Output the (X, Y) coordinate of the center of the cell containing the given text.  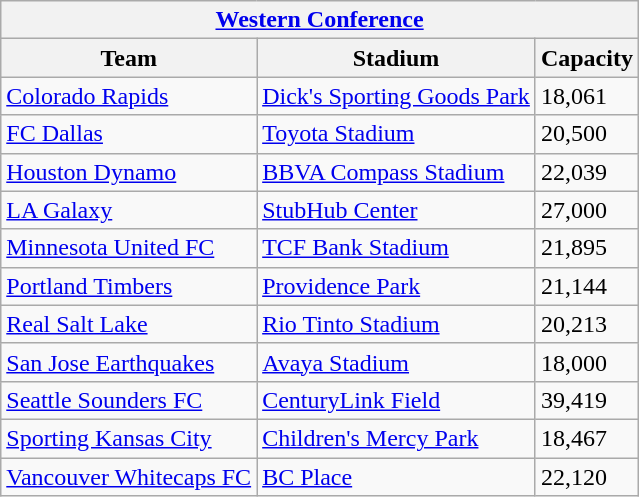
Toyota Stadium (396, 134)
Real Salt Lake (129, 324)
LA Galaxy (129, 210)
21,144 (586, 286)
Avaya Stadium (396, 362)
Team (129, 58)
Portland Timbers (129, 286)
Dick's Sporting Goods Park (396, 96)
Western Conference (320, 20)
18,467 (586, 438)
Children's Mercy Park (396, 438)
Stadium (396, 58)
Providence Park (396, 286)
Minnesota United FC (129, 248)
Vancouver Whitecaps FC (129, 477)
21,895 (586, 248)
CenturyLink Field (396, 400)
Sporting Kansas City (129, 438)
18,000 (586, 362)
BC Place (396, 477)
18,061 (586, 96)
39,419 (586, 400)
TCF Bank Stadium (396, 248)
Colorado Rapids (129, 96)
StubHub Center (396, 210)
20,213 (586, 324)
20,500 (586, 134)
Capacity (586, 58)
Rio Tinto Stadium (396, 324)
22,039 (586, 172)
22,120 (586, 477)
BBVA Compass Stadium (396, 172)
27,000 (586, 210)
San Jose Earthquakes (129, 362)
Seattle Sounders FC (129, 400)
Houston Dynamo (129, 172)
FC Dallas (129, 134)
